Capture the cell that displays the provided text and extract its [x, y] central coordinate. 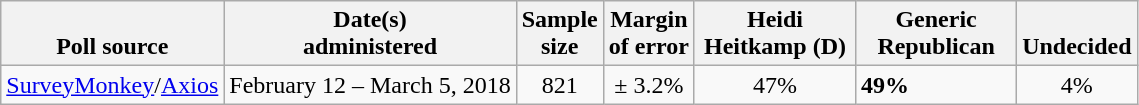
4% [1077, 85]
GenericRepublican [936, 34]
Undecided [1077, 34]
Samplesize [560, 34]
SurveyMonkey/Axios [112, 85]
Date(s)administered [370, 34]
± 3.2% [648, 85]
HeidiHeitkamp (D) [774, 34]
February 12 – March 5, 2018 [370, 85]
821 [560, 85]
Poll source [112, 34]
49% [936, 85]
47% [774, 85]
Marginof error [648, 34]
